From the cell containing the given text, extract its center point as [x, y] coordinate. 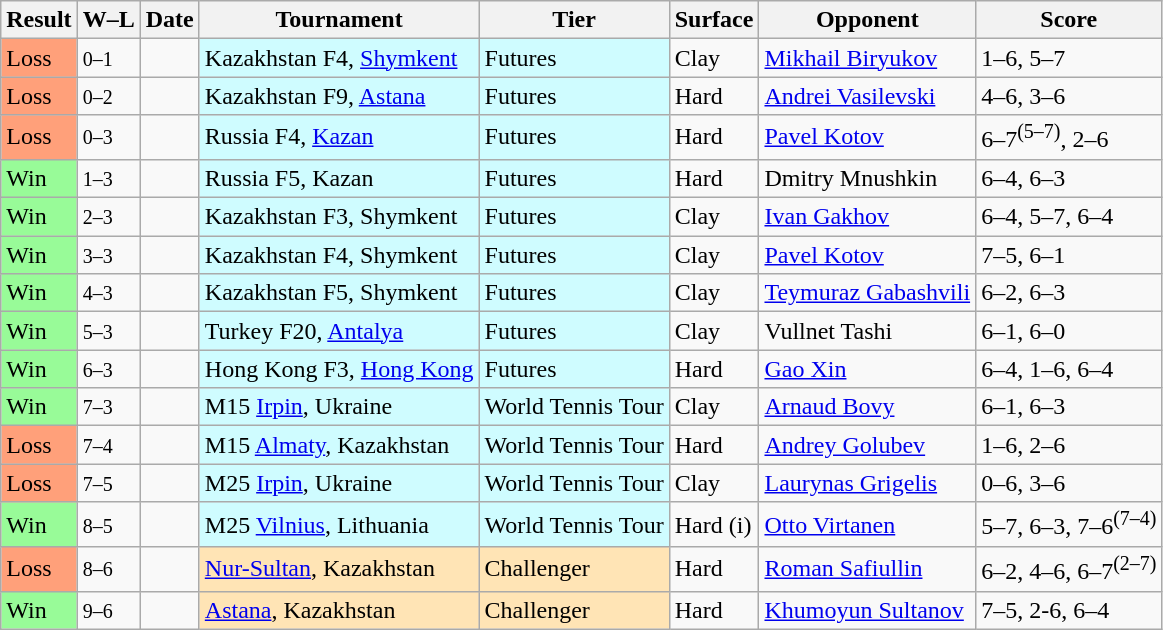
7–5 [108, 483]
4–3 [108, 293]
6–2, 4–6, 6–7(2–7) [1069, 570]
Score [1069, 20]
Kazakhstan F3, Shymkent [339, 217]
Dmitry Mnushkin [868, 178]
9–6 [108, 610]
Gao Xin [868, 369]
M15 Almaty, Kazakhstan [339, 445]
Mikhail Biryukov [868, 58]
Andrey Golubev [868, 445]
0–6, 3–6 [1069, 483]
Opponent [868, 20]
Tier [574, 20]
6–1, 6–3 [1069, 407]
7–3 [108, 407]
8–6 [108, 570]
Roman Safiullin [868, 570]
6–7(5–7), 2–6 [1069, 138]
Ivan Gakhov [868, 217]
Hong Kong F3, Hong Kong [339, 369]
Result [39, 20]
4–6, 3–6 [1069, 96]
Teymuraz Gabashvili [868, 293]
8–5 [108, 524]
M25 Vilnius, Lithuania [339, 524]
Vullnet Tashi [868, 331]
Otto Virtanen [868, 524]
5–3 [108, 331]
6–4, 5–7, 6–4 [1069, 217]
7–4 [108, 445]
Date [170, 20]
M15 Irpin, Ukraine [339, 407]
7–5, 6–1 [1069, 255]
Arnaud Bovy [868, 407]
Astana, Kazakhstan [339, 610]
Turkey F20, Antalya [339, 331]
6–1, 6–0 [1069, 331]
Tournament [339, 20]
Russia F5, Kazan [339, 178]
Hard (i) [714, 524]
M25 Irpin, Ukraine [339, 483]
Kazakhstan F5, Shymkent [339, 293]
2–3 [108, 217]
6–4, 1–6, 6–4 [1069, 369]
W–L [108, 20]
Andrei Vasilevski [868, 96]
0–3 [108, 138]
1–6, 2–6 [1069, 445]
0–1 [108, 58]
6–4, 6–3 [1069, 178]
Khumoyun Sultanov [868, 610]
3–3 [108, 255]
Surface [714, 20]
5–7, 6–3, 7–6(7–4) [1069, 524]
7–5, 2-6, 6–4 [1069, 610]
Laurynas Grigelis [868, 483]
6–3 [108, 369]
0–2 [108, 96]
Kazakhstan F9, Astana [339, 96]
6–2, 6–3 [1069, 293]
1–6, 5–7 [1069, 58]
Nur-Sultan, Kazakhstan [339, 570]
1–3 [108, 178]
Russia F4, Kazan [339, 138]
